Identify which cell holds the provided text, then report its (X, Y) central coordinate. 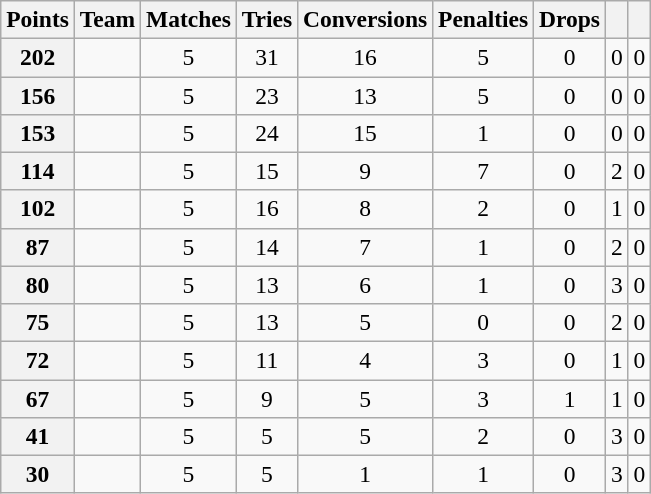
6 (366, 285)
14 (266, 247)
Matches (189, 19)
Tries (266, 19)
114 (38, 171)
Team (107, 19)
Points (38, 19)
80 (38, 285)
67 (38, 398)
Conversions (366, 19)
Drops (570, 19)
4 (366, 360)
102 (38, 209)
202 (38, 57)
153 (38, 133)
41 (38, 436)
23 (266, 95)
31 (266, 57)
30 (38, 474)
Penalties (484, 19)
24 (266, 133)
87 (38, 247)
8 (366, 209)
11 (266, 360)
72 (38, 360)
75 (38, 322)
156 (38, 95)
